Provide the [x, y] coordinate of the cell's center where the given text is located.  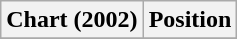
Chart (2002) [72, 20]
Position [190, 20]
